Detect which cell encompasses the target text, then output its [x, y] center coordinate. 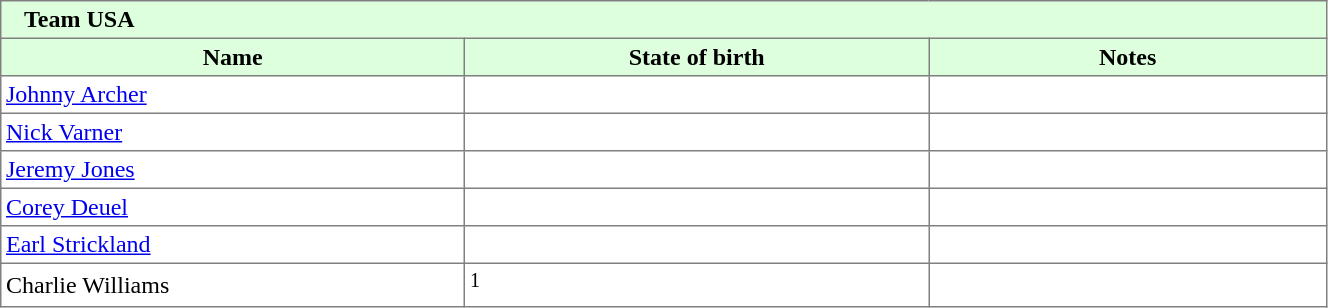
State of birth [697, 57]
1 [697, 285]
Charlie Williams [233, 285]
Earl Strickland [233, 245]
Jeremy Jones [233, 170]
Team USA [664, 20]
Name [233, 57]
Notes [1128, 57]
Corey Deuel [233, 207]
Nick Varner [233, 132]
Johnny Archer [233, 95]
